Return [X, Y] of the center of cell containing provided text 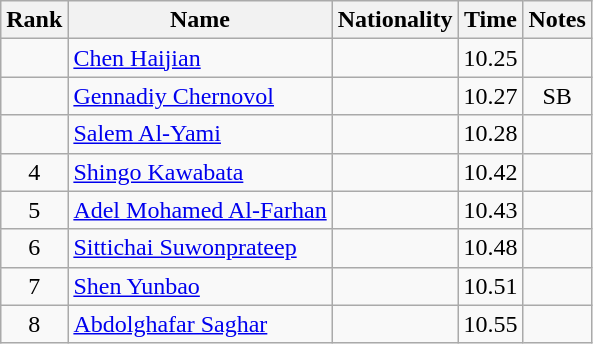
Time [490, 20]
Name [200, 20]
10.28 [490, 134]
Rank [34, 20]
Chen Haijian [200, 58]
Shingo Kawabata [200, 172]
Sittichai Suwonprateep [200, 248]
10.55 [490, 324]
10.27 [490, 96]
8 [34, 324]
10.43 [490, 210]
Abdolghafar Saghar [200, 324]
10.25 [490, 58]
Gennadiy Chernovol [200, 96]
5 [34, 210]
SB [557, 96]
7 [34, 286]
6 [34, 248]
10.42 [490, 172]
10.48 [490, 248]
Salem Al-Yami [200, 134]
10.51 [490, 286]
Adel Mohamed Al-Farhan [200, 210]
Notes [557, 20]
Nationality [395, 20]
4 [34, 172]
Shen Yunbao [200, 286]
